Pinpoint the cell where the given text exists, returning its [x, y] midpoint coordinate. 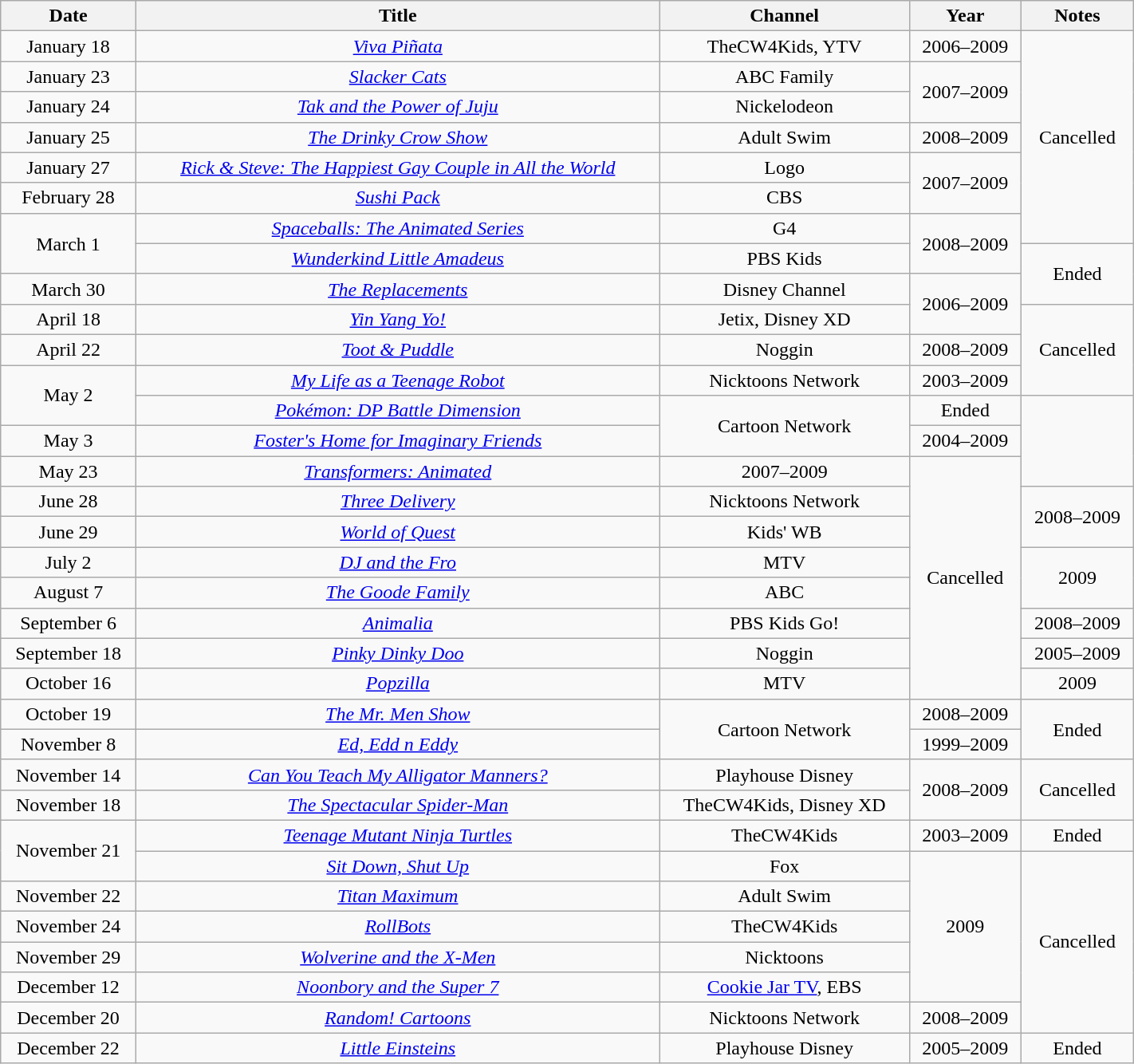
Popzilla [397, 684]
August 7 [69, 593]
Notes [1078, 16]
World of Quest [397, 532]
June 29 [69, 532]
November 18 [69, 805]
January 24 [69, 107]
Jetix, Disney XD [785, 319]
Teenage Mutant Ninja Turtles [397, 835]
Random! Cartoons [397, 1018]
October 19 [69, 714]
January 25 [69, 137]
DJ and the Fro [397, 562]
Nicktoons [785, 957]
Channel [785, 16]
May 2 [69, 396]
Sit Down, Shut Up [397, 865]
March 30 [69, 289]
Wunderkind Little Amadeus [397, 258]
November 14 [69, 774]
April 22 [69, 349]
Kids' WB [785, 532]
Toot & Puddle [397, 349]
Tak and the Power of Juju [397, 107]
PBS Kids Go! [785, 623]
November 22 [69, 897]
The Spectacular Spider-Man [397, 805]
CBS [785, 198]
Wolverine and the X-Men [397, 957]
December 12 [69, 987]
January 18 [69, 46]
April 18 [69, 319]
The Drinky Crow Show [397, 137]
The Replacements [397, 289]
Can You Teach My Alligator Manners? [397, 774]
November 24 [69, 927]
Foster's Home for Imaginary Friends [397, 441]
February 28 [69, 198]
Noonbory and the Super 7 [397, 987]
Three Delivery [397, 502]
Ed, Edd n Eddy [397, 744]
November 21 [69, 850]
Spaceballs: The Animated Series [397, 228]
1999–2009 [965, 744]
Transformers: Animated [397, 471]
The Goode Family [397, 593]
Year [965, 16]
ABC [785, 593]
Animalia [397, 623]
Nickelodeon [785, 107]
September 18 [69, 653]
G4 [785, 228]
Title [397, 16]
January 27 [69, 167]
The Mr. Men Show [397, 714]
My Life as a Teenage Robot [397, 380]
Date [69, 16]
TheCW4Kids, YTV [785, 46]
ABC Family [785, 77]
Little Einsteins [397, 1048]
Logo [785, 167]
2004–2009 [965, 441]
TheCW4Kids, Disney XD [785, 805]
Titan Maximum [397, 897]
November 8 [69, 744]
May 3 [69, 441]
Yin Yang Yo! [397, 319]
Slacker Cats [397, 77]
PBS Kids [785, 258]
November 29 [69, 957]
Fox [785, 865]
July 2 [69, 562]
Pinky Dinky Doo [397, 653]
December 20 [69, 1018]
Disney Channel [785, 289]
January 23 [69, 77]
Sushi Pack [397, 198]
Viva Piñata [397, 46]
Cookie Jar TV, EBS [785, 987]
October 16 [69, 684]
Rick & Steve: The Happiest Gay Couple in All the World [397, 167]
September 6 [69, 623]
Pokémon: DP Battle Dimension [397, 411]
RollBots [397, 927]
June 28 [69, 502]
December 22 [69, 1048]
May 23 [69, 471]
March 1 [69, 243]
